Find where the given text appears and provide that cell's center as [x, y] coordinate. 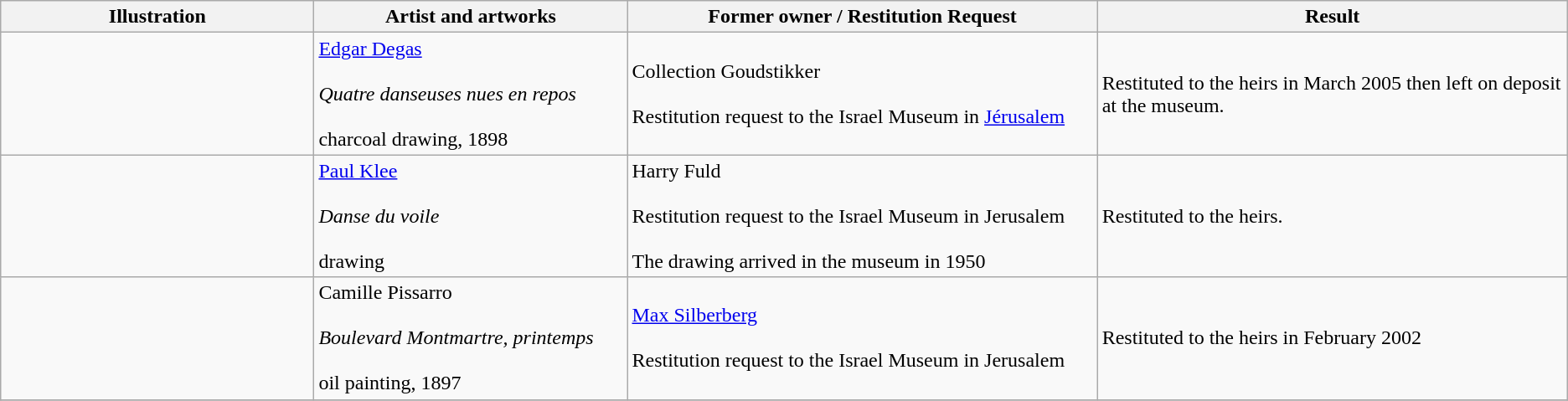
Restituted to the heirs in March 2005 then left on deposit at the museum. [1332, 94]
Illustration [157, 17]
Camille PissarroBoulevard Montmartre, printempsoil painting, 1897 [471, 338]
Harry FuldRestitution request to the Israel Museum in JerusalemThe drawing arrived in the museum in 1950 [863, 216]
Artist and artworks [471, 17]
Max SilberbergRestitution request to the Israel Museum in Jerusalem [863, 338]
Result [1332, 17]
Paul KleeDanse du voiledrawing [471, 216]
Restituted to the heirs. [1332, 216]
Collection GoudstikkerRestitution request to the Israel Museum in Jérusalem [863, 94]
Restituted to the heirs in February 2002 [1332, 338]
Former owner / Restitution Request [863, 17]
Edgar DegasQuatre danseuses nues en reposcharcoal drawing, 1898 [471, 94]
